For the text-containing cell, return its midpoint in (X, Y) coordinate format. 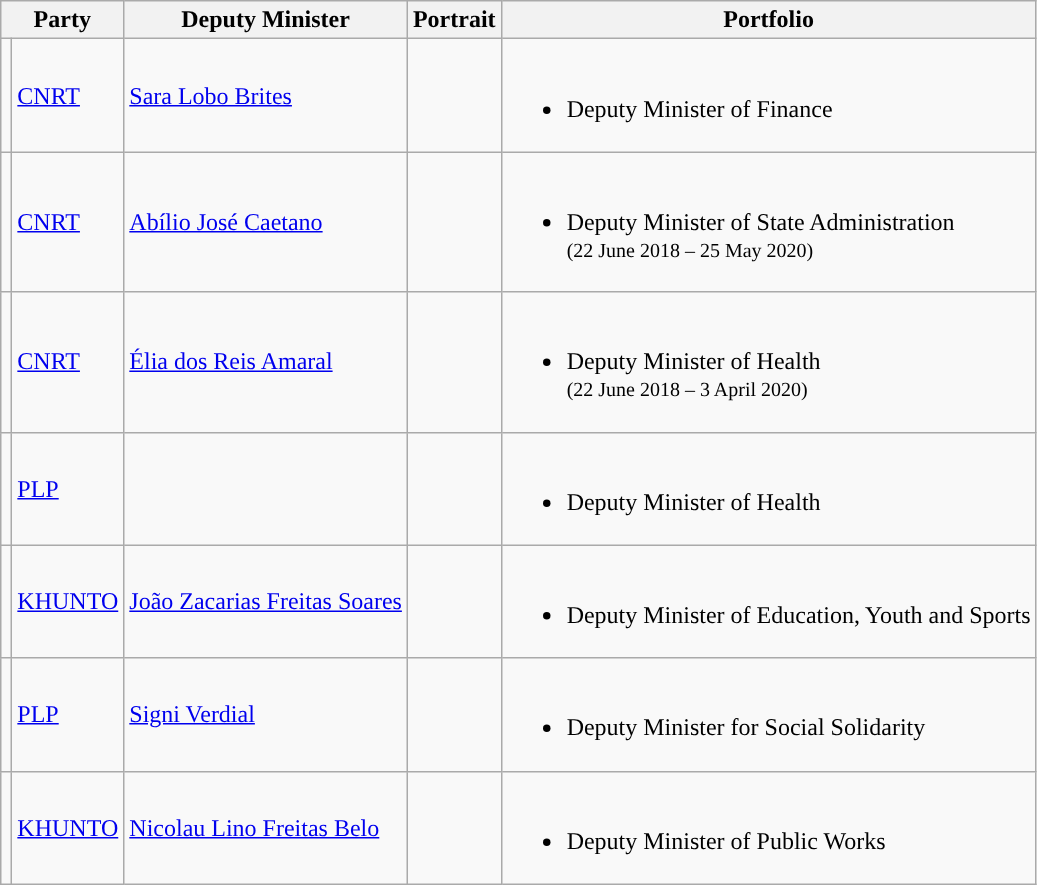
Deputy Minister (266, 20)
Deputy Minister of Health(22 June 2018 – 3 April 2020) (768, 362)
Signi Verdial (266, 714)
Deputy Minister of Finance (768, 96)
Deputy Minister of Education, Youth and Sports (768, 602)
Sara Lobo Brites (266, 96)
Portfolio (768, 20)
João Zacarias Freitas Soares (266, 602)
Deputy Minister of State Administration(22 June 2018 – 25 May 2020) (768, 222)
Élia dos Reis Amaral (266, 362)
Deputy Minister of Public Works (768, 828)
Party (62, 20)
Abílio José Caetano (266, 222)
Nicolau Lino Freitas Belo (266, 828)
Deputy Minister of Health (768, 488)
Deputy Minister for Social Solidarity (768, 714)
Portrait (454, 20)
